Output the (X, Y) coordinate of the center of the cell containing the given text.  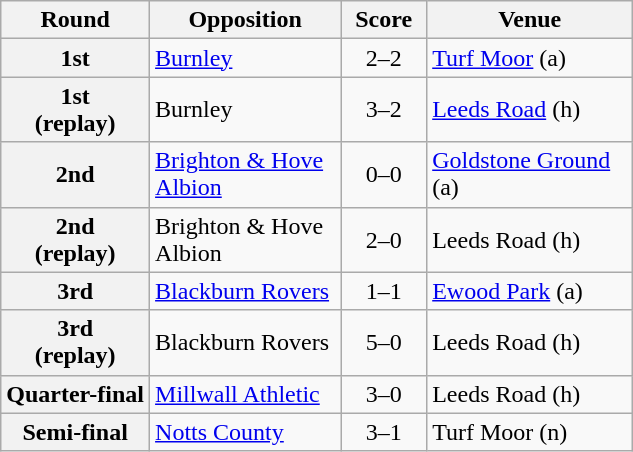
3–0 (384, 394)
Round (76, 20)
3–2 (384, 110)
2–0 (384, 240)
3rd (76, 291)
Notts County (246, 432)
Opposition (246, 20)
1st (76, 58)
2nd(replay) (76, 240)
1–1 (384, 291)
5–0 (384, 342)
Goldstone Ground (a) (530, 174)
0–0 (384, 174)
Semi-final (76, 432)
Turf Moor (n) (530, 432)
Venue (530, 20)
Turf Moor (a) (530, 58)
Millwall Athletic (246, 394)
1st(replay) (76, 110)
2nd (76, 174)
3–1 (384, 432)
Ewood Park (a) (530, 291)
3rd(replay) (76, 342)
2–2 (384, 58)
Quarter-final (76, 394)
Score (384, 20)
